Extract the (X, Y) coordinate from the center of the cell holding the provided text.  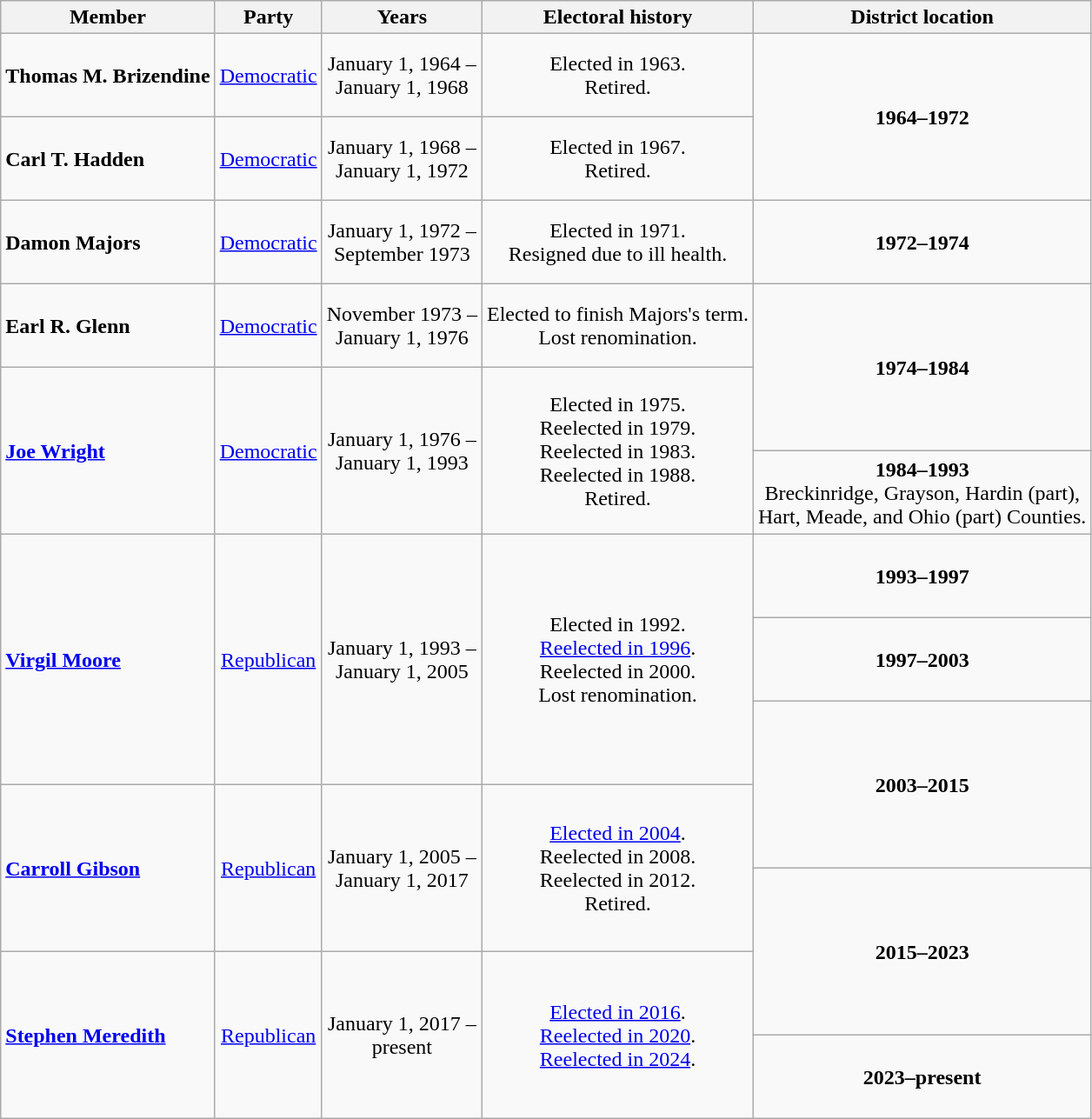
Elected in 2004.Reelected in 2008.Reelected in 2012.Retired. (618, 869)
Years (402, 17)
Elected in 1963.Retired. (618, 76)
Earl R. Glenn (108, 326)
Carl T. Hadden (108, 159)
January 1, 1968 –January 1, 1972 (402, 159)
January 1, 1976 –January 1, 1993 (402, 451)
January 1, 1964 –January 1, 1968 (402, 76)
January 1, 1972 –September 1973 (402, 243)
District location (922, 17)
Thomas M. Brizendine (108, 76)
Member (108, 17)
Virgil Moore (108, 660)
Elected to finish Majors's term.Lost renomination. (618, 326)
Joe Wright (108, 451)
1997–2003 (922, 660)
Elected in 1992.Reelected in 1996.Reelected in 2000.Lost renomination. (618, 660)
November 1973 –January 1, 1976 (402, 326)
2003–2015 (922, 785)
1984–1993Breckinridge, Grayson, Hardin (part),Hart, Meade, and Ohio (part) Counties. (922, 493)
Electoral history (618, 17)
Stephen Meredith (108, 1036)
1964–1972 (922, 117)
January 1, 2017 –present (402, 1036)
Party (268, 17)
Carroll Gibson (108, 869)
January 1, 2005 –January 1, 2017 (402, 869)
Elected in 1967.Retired. (618, 159)
1974–1984 (922, 368)
2015–2023 (922, 952)
Elected in 1971.Resigned due to ill health. (618, 243)
1972–1974 (922, 243)
Elected in 2016.Reelected in 2020.Reelected in 2024. (618, 1036)
Elected in 1975.Reelected in 1979.Reelected in 1983.Reelected in 1988.Retired. (618, 451)
1993–1997 (922, 576)
Damon Majors (108, 243)
2023–present (922, 1077)
January 1, 1993 –January 1, 2005 (402, 660)
